Identify which cell holds the provided text, then report its (X, Y) central coordinate. 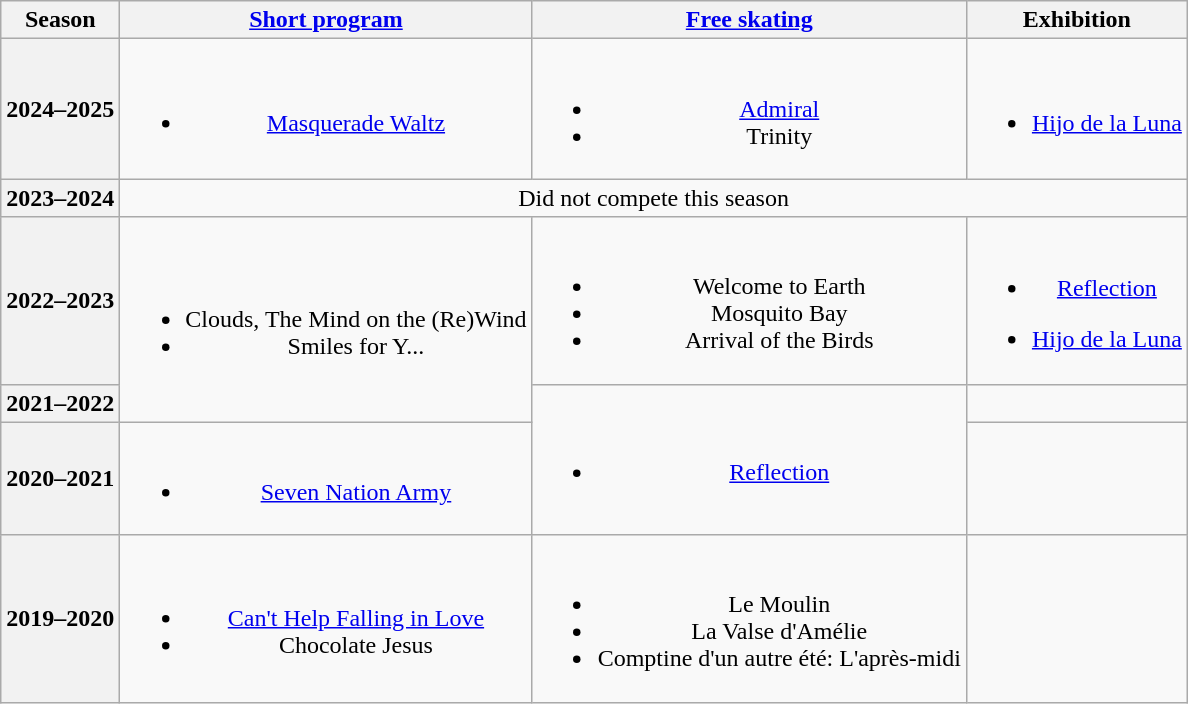
2024–2025 (60, 109)
2019–2020 (60, 618)
Exhibition (1076, 20)
Free skating (749, 20)
Masquerade Waltz (326, 109)
Reflection Hijo de la Luna (1076, 300)
Hijo de la Luna (1076, 109)
Short program (326, 20)
Did not compete this season (654, 198)
Clouds, The Mind on the (Re)WindSmiles for Y... (326, 320)
Welcome to EarthMosquito Bay Arrival of the Birds (749, 300)
2020–2021 (60, 478)
Seven Nation Army (326, 478)
Season (60, 20)
Le MoulinLa Valse d'AmélieComptine d'un autre été: L'après-midi (749, 618)
2023–2024 (60, 198)
2021–2022 (60, 403)
2022–2023 (60, 300)
Reflection (749, 460)
Admiral Trinity (749, 109)
Can't Help Falling in Love Chocolate Jesus (326, 618)
